Return the (X, Y) coordinate for the center point of the cell that contains the specified text.  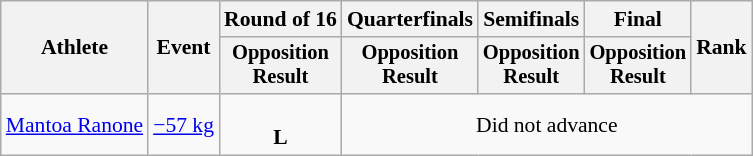
Athlete (74, 48)
Mantoa Ranone (74, 124)
L (280, 124)
Quarterfinals (410, 19)
Round of 16 (280, 19)
Did not advance (547, 124)
Semifinals (532, 19)
Final (638, 19)
Event (184, 48)
Rank (722, 48)
−57 kg (184, 124)
